For the text-containing cell, return its midpoint in (X, Y) coordinate format. 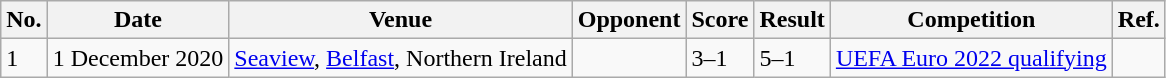
Competition (971, 20)
5–1 (792, 58)
Opponent (629, 20)
UEFA Euro 2022 qualifying (971, 58)
Result (792, 20)
Date (138, 20)
Ref. (1138, 20)
Venue (400, 20)
Score (720, 20)
1 (24, 58)
No. (24, 20)
Seaview, Belfast, Northern Ireland (400, 58)
1 December 2020 (138, 58)
3–1 (720, 58)
